Find where the given text appears and provide that cell's center as (X, Y) coordinate. 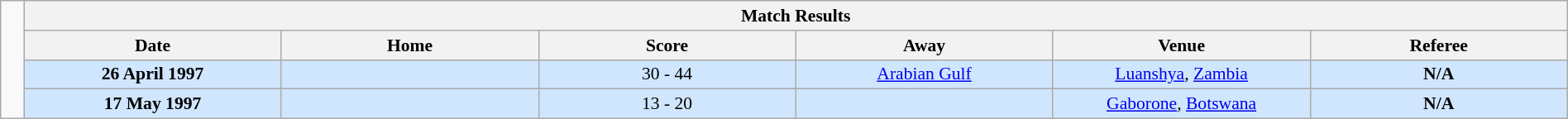
26 April 1997 (152, 74)
Referee (1439, 45)
13 - 20 (667, 104)
Home (410, 45)
17 May 1997 (152, 104)
Match Results (796, 16)
Score (667, 45)
Luanshya, Zambia (1181, 74)
Gaborone, Botswana (1181, 104)
30 - 44 (667, 74)
Away (925, 45)
Date (152, 45)
Arabian Gulf (925, 74)
Venue (1181, 45)
